For the text-containing cell, return its midpoint in (X, Y) coordinate format. 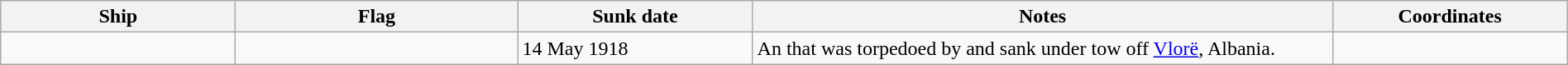
14 May 1918 (635, 48)
Notes (1042, 17)
Ship (118, 17)
Coordinates (1450, 17)
Flag (377, 17)
An that was torpedoed by and sank under tow off Vlorë, Albania. (1042, 48)
Sunk date (635, 17)
